For the text-containing cell, return its midpoint in (X, Y) coordinate format. 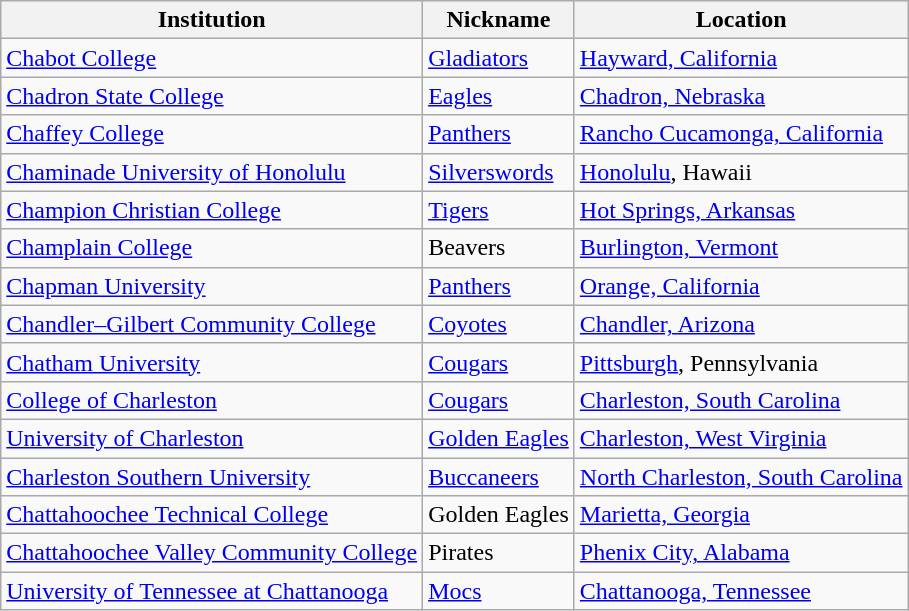
Chandler–Gilbert Community College (212, 324)
Silverswords (499, 172)
University of Tennessee at Chattanooga (212, 591)
Tigers (499, 210)
Buccaneers (499, 477)
Nickname (499, 20)
Charleston Southern University (212, 477)
Burlington, Vermont (741, 248)
Chaffey College (212, 134)
Chapman University (212, 286)
University of Charleston (212, 438)
Phenix City, Alabama (741, 553)
Chattahoochee Valley Community College (212, 553)
Hot Springs, Arkansas (741, 210)
Charleston, South Carolina (741, 400)
Orange, California (741, 286)
Chadron, Nebraska (741, 96)
Chattanooga, Tennessee (741, 591)
Location (741, 20)
North Charleston, South Carolina (741, 477)
Champion Christian College (212, 210)
Pittsburgh, Pennsylvania (741, 362)
Rancho Cucamonga, California (741, 134)
Charleston, West Virginia (741, 438)
Chabot College (212, 58)
Champlain College (212, 248)
Chaminade University of Honolulu (212, 172)
Chatham University (212, 362)
College of Charleston (212, 400)
Chattahoochee Technical College (212, 515)
Pirates (499, 553)
Chadron State College (212, 96)
Gladiators (499, 58)
Hayward, California (741, 58)
Beavers (499, 248)
Chandler, Arizona (741, 324)
Mocs (499, 591)
Coyotes (499, 324)
Honolulu, Hawaii (741, 172)
Institution (212, 20)
Marietta, Georgia (741, 515)
Eagles (499, 96)
